Capture the cell that displays the provided text and extract its [x, y] central coordinate. 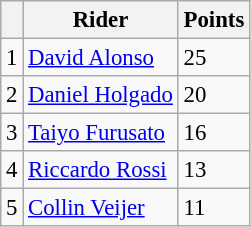
16 [214, 133]
Points [214, 20]
11 [214, 208]
1 [12, 58]
3 [12, 133]
Collin Veijer [100, 208]
2 [12, 95]
4 [12, 170]
25 [214, 58]
Riccardo Rossi [100, 170]
20 [214, 95]
13 [214, 170]
David Alonso [100, 58]
5 [12, 208]
Taiyo Furusato [100, 133]
Daniel Holgado [100, 95]
Rider [100, 20]
